Find where the given text appears and provide that cell's center as [x, y] coordinate. 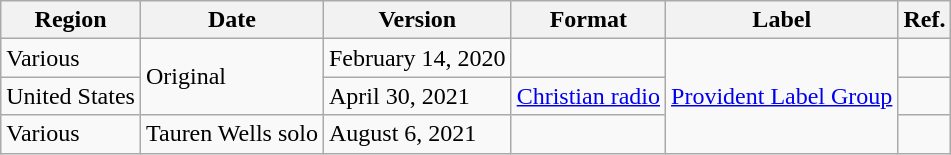
Original [232, 77]
Tauren Wells solo [232, 134]
August 6, 2021 [417, 134]
United States [71, 96]
Provident Label Group [782, 96]
Ref. [924, 20]
Region [71, 20]
Date [232, 20]
Format [588, 20]
Version [417, 20]
April 30, 2021 [417, 96]
February 14, 2020 [417, 58]
Label [782, 20]
Christian radio [588, 96]
